Search for the cell housing the specified text and yield its [x, y] center coordinate. 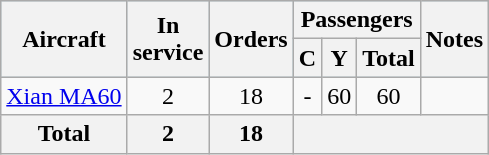
Y [340, 58]
C [307, 58]
Xian MA60 [64, 96]
Orders [251, 39]
Notes [454, 39]
In service [168, 39]
Aircraft [64, 39]
Passengers [356, 20]
- [307, 96]
